Pinpoint the cell where the given text exists, returning its [X, Y] midpoint coordinate. 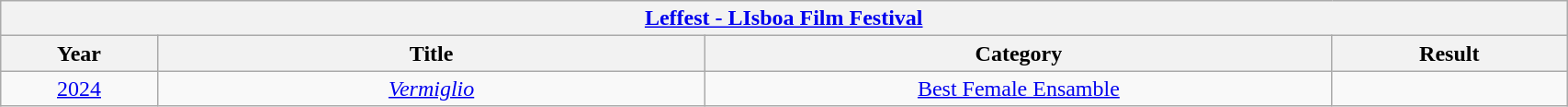
Leffest - LIsboa Film Festival [784, 18]
2024 [79, 89]
Best Female Ensamble [1019, 89]
Result [1450, 53]
Year [79, 53]
Vermiglio [432, 89]
Title [432, 53]
Category [1019, 53]
